From the cell containing the given text, extract its center point as (X, Y) coordinate. 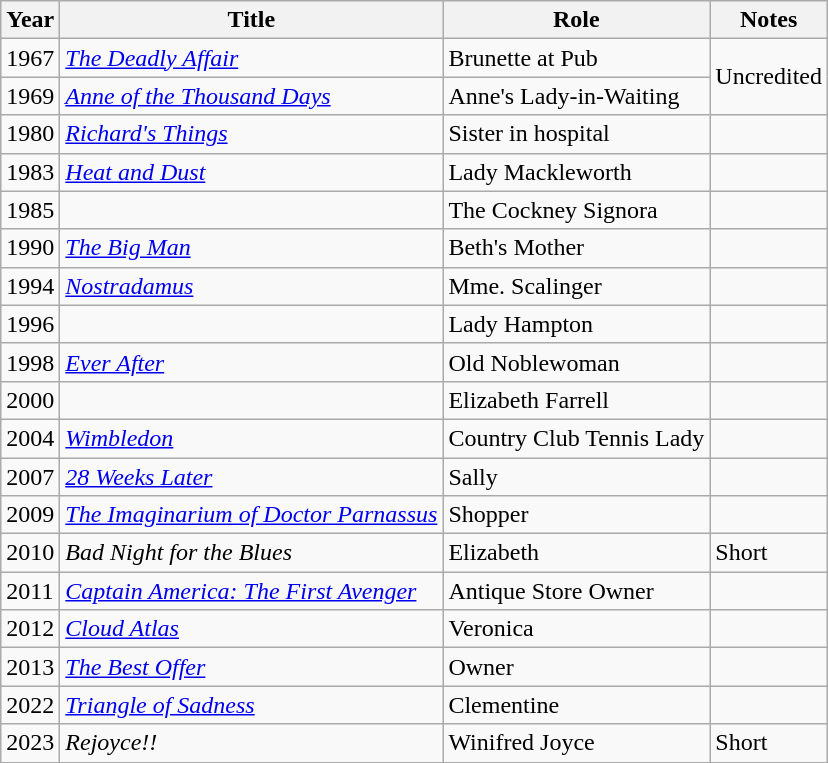
1969 (30, 96)
1983 (30, 172)
Captain America: The First Avenger (252, 591)
Antique Store Owner (576, 591)
Sister in hospital (576, 134)
2009 (30, 515)
Elizabeth (576, 553)
2004 (30, 438)
The Big Man (252, 248)
Notes (769, 20)
The Deadly Affair (252, 58)
Ever After (252, 362)
Title (252, 20)
2000 (30, 400)
2023 (30, 743)
1967 (30, 58)
Lady Mackleworth (576, 172)
2010 (30, 553)
Anne's Lady-in-Waiting (576, 96)
2007 (30, 477)
Lady Hampton (576, 324)
Cloud Atlas (252, 629)
The Imaginarium of Doctor Parnassus (252, 515)
Nostradamus (252, 286)
2022 (30, 705)
The Cockney Signora (576, 210)
Old Noblewoman (576, 362)
1980 (30, 134)
Sally (576, 477)
2011 (30, 591)
28 Weeks Later (252, 477)
2013 (30, 667)
1990 (30, 248)
Winifred Joyce (576, 743)
Uncredited (769, 77)
Triangle of Sadness (252, 705)
Heat and Dust (252, 172)
Rejoyce!! (252, 743)
Richard's Things (252, 134)
Elizabeth Farrell (576, 400)
1994 (30, 286)
Mme. Scalinger (576, 286)
Year (30, 20)
Wimbledon (252, 438)
Brunette at Pub (576, 58)
Owner (576, 667)
1996 (30, 324)
Shopper (576, 515)
Bad Night for the Blues (252, 553)
2012 (30, 629)
Clementine (576, 705)
Beth's Mother (576, 248)
Country Club Tennis Lady (576, 438)
1998 (30, 362)
The Best Offer (252, 667)
Role (576, 20)
1985 (30, 210)
Anne of the Thousand Days (252, 96)
Veronica (576, 629)
